Scan for the cell matching the given text and deliver its [X, Y] coordinate at center. 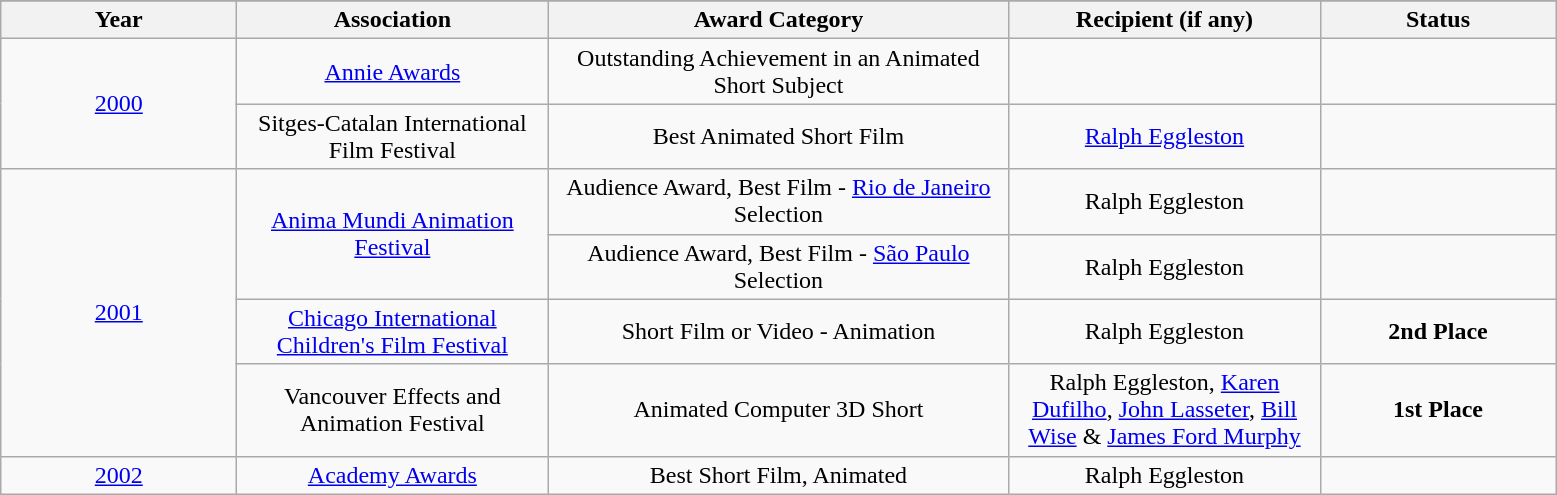
2001 [119, 312]
Sitges-Catalan International Film Festival [392, 136]
Short Film or Video - Animation [778, 332]
Animated Computer 3D Short [778, 410]
2002 [119, 475]
Anima Mundi Animation Festival [392, 234]
Recipient (if any) [1164, 20]
2nd Place [1438, 332]
Annie Awards [392, 72]
Award Category [778, 20]
Ralph Eggleston, Karen Dufilho, John Lasseter, Bill Wise & James Ford Murphy [1164, 410]
Academy Awards [392, 475]
Outstanding Achievement in an Animated Short Subject [778, 72]
Best Short Film, Animated [778, 475]
2000 [119, 104]
Status [1438, 20]
Best Animated Short Film [778, 136]
Audience Award, Best Film - Rio de Janeiro Selection [778, 202]
Vancouver Effects and Animation Festival [392, 410]
1st Place [1438, 410]
Chicago International Children's Film Festival [392, 332]
Year [119, 20]
Association [392, 20]
Audience Award, Best Film - São Paulo Selection [778, 266]
